Identify which cell holds the provided text, then report its [x, y] central coordinate. 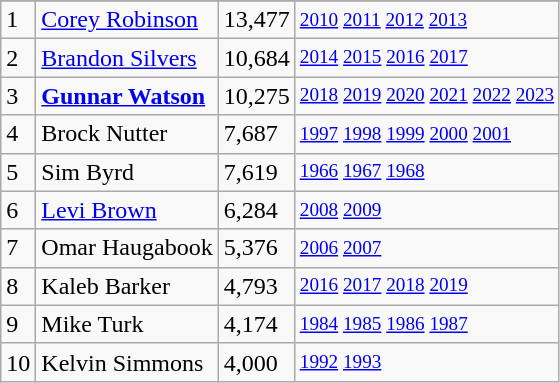
2016 2017 2018 2019 [427, 286]
7 [18, 248]
9 [18, 324]
Corey Robinson [127, 20]
7,687 [256, 134]
8 [18, 286]
6,284 [256, 210]
3 [18, 96]
Levi Brown [127, 210]
4,174 [256, 324]
2018 2019 2020 2021 2022 2023 [427, 96]
Kelvin Simmons [127, 362]
7,619 [256, 172]
Kaleb Barker [127, 286]
Mike Turk [127, 324]
1 [18, 20]
1997 1998 1999 2000 2001 [427, 134]
1984 1985 1986 1987 [427, 324]
10,275 [256, 96]
Brock Nutter [127, 134]
2014 2015 2016 2017 [427, 58]
2006 2007 [427, 248]
2 [18, 58]
1992 1993 [427, 362]
4,000 [256, 362]
4 [18, 134]
Gunnar Watson [127, 96]
10 [18, 362]
Omar Haugabook [127, 248]
13,477 [256, 20]
Brandon Silvers [127, 58]
Sim Byrd [127, 172]
1966 1967 1968 [427, 172]
10,684 [256, 58]
4,793 [256, 286]
6 [18, 210]
5,376 [256, 248]
2008 2009 [427, 210]
5 [18, 172]
2010 2011 2012 2013 [427, 20]
